Return [x, y] of the center of cell containing provided text 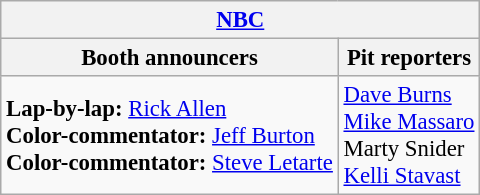
NBC [240, 20]
Lap-by-lap: Rick AllenColor-commentator: Jeff BurtonColor-commentator: Steve Letarte [170, 136]
Booth announcers [170, 58]
Dave BurnsMike MassaroMarty SniderKelli Stavast [409, 136]
Pit reporters [409, 58]
